For the text-containing cell, return its midpoint in [X, Y] coordinate format. 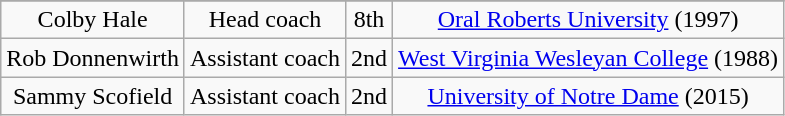
Oral Roberts University (1997) [588, 20]
8th [370, 20]
Rob Donnenwirth [93, 58]
Head coach [264, 20]
Colby Hale [93, 20]
Sammy Scofield [93, 96]
University of Notre Dame (2015) [588, 96]
West Virginia Wesleyan College (1988) [588, 58]
